From the cell containing the given text, extract its center point as (X, Y) coordinate. 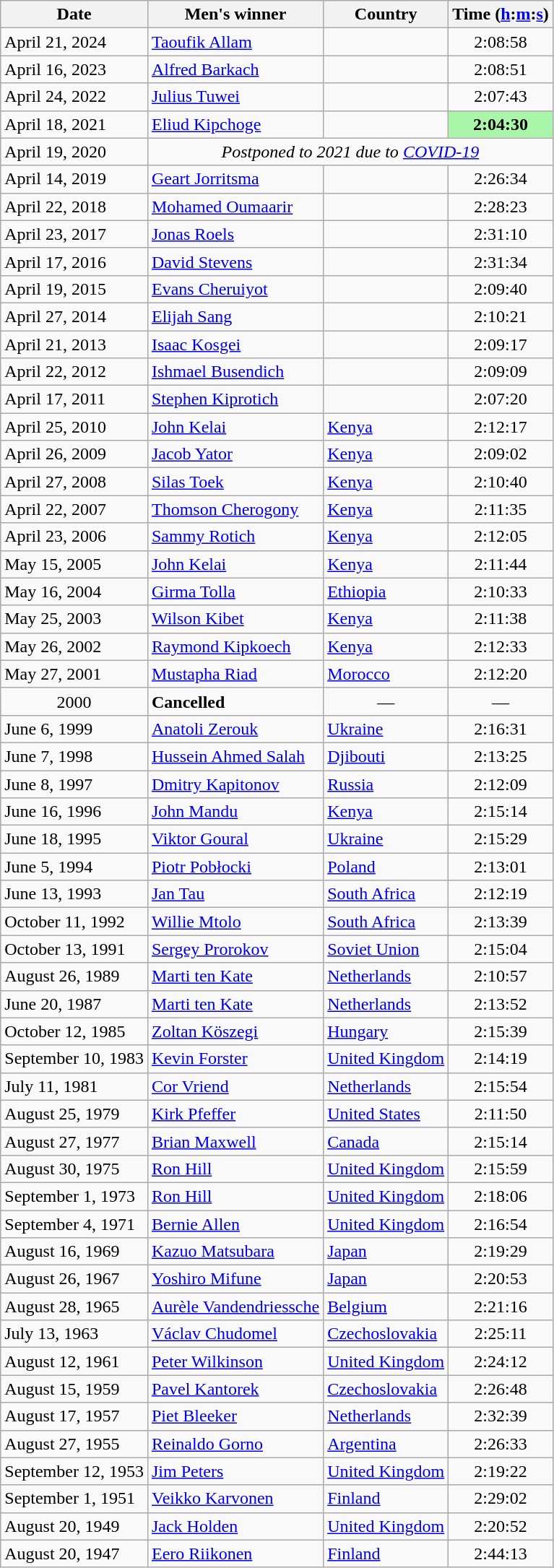
2:32:39 (501, 1416)
Canada (386, 1141)
July 13, 1963 (74, 1334)
June 6, 1999 (74, 729)
Peter Wilkinson (235, 1361)
2:12:20 (501, 674)
April 27, 2008 (74, 482)
April 17, 2016 (74, 261)
Alfred Barkach (235, 69)
2:20:52 (501, 1526)
Cor Vriend (235, 1086)
Veikko Karvonen (235, 1499)
2:26:48 (501, 1389)
2:19:22 (501, 1471)
Men's winner (235, 14)
May 26, 2002 (74, 646)
2:08:51 (501, 69)
April 19, 2020 (74, 152)
Jan Tau (235, 894)
2:13:52 (501, 1004)
Mustapha Riad (235, 674)
2:19:29 (501, 1252)
May 16, 2004 (74, 592)
August 28, 1965 (74, 1307)
April 27, 2014 (74, 316)
April 23, 2017 (74, 234)
August 20, 1947 (74, 1554)
Viktor Goural (235, 839)
Djibouti (386, 756)
April 25, 2010 (74, 427)
Silas Toek (235, 482)
October 11, 1992 (74, 922)
April 17, 2011 (74, 399)
2:09:17 (501, 345)
Aurèle Vandendriessche (235, 1307)
Geart Jorritsma (235, 179)
2:31:34 (501, 261)
2:26:33 (501, 1444)
Kirk Pfeffer (235, 1114)
2:09:40 (501, 289)
Cancelled (235, 701)
June 8, 1997 (74, 784)
Yoshiro Mifune (235, 1279)
Bernie Allen (235, 1224)
June 16, 1996 (74, 812)
Anatoli Zerouk (235, 729)
2:15:29 (501, 839)
2:10:21 (501, 316)
2:25:11 (501, 1334)
2:13:25 (501, 756)
2:12:09 (501, 784)
May 27, 2001 (74, 674)
Eero Riikonen (235, 1554)
Evans Cheruiyot (235, 289)
June 7, 1998 (74, 756)
Jacob Yator (235, 454)
John Mandu (235, 812)
August 15, 1959 (74, 1389)
July 11, 1981 (74, 1086)
April 22, 2012 (74, 372)
2:15:39 (501, 1031)
September 12, 1953 (74, 1471)
Date (74, 14)
2:12:33 (501, 646)
September 1, 1973 (74, 1196)
Pavel Kantorek (235, 1389)
Stephen Kiprotich (235, 399)
Argentina (386, 1444)
Girma Tolla (235, 592)
Willie Mtolo (235, 922)
2000 (74, 701)
April 21, 2013 (74, 345)
September 4, 1971 (74, 1224)
April 21, 2024 (74, 42)
2:12:17 (501, 427)
Jim Peters (235, 1471)
Mohamed Oumaarir (235, 207)
2:10:57 (501, 976)
September 1, 1951 (74, 1499)
April 23, 2006 (74, 537)
2:28:23 (501, 207)
2:09:02 (501, 454)
Poland (386, 867)
May 15, 2005 (74, 564)
2:31:10 (501, 234)
October 12, 1985 (74, 1031)
Postponed to 2021 due to COVID-19 (350, 152)
Piet Bleeker (235, 1416)
Hungary (386, 1031)
Jack Holden (235, 1526)
Julius Tuwei (235, 97)
Raymond Kipkoech (235, 646)
2:16:54 (501, 1224)
April 16, 2023 (74, 69)
Taoufik Allam (235, 42)
October 13, 1991 (74, 949)
June 13, 1993 (74, 894)
June 18, 1995 (74, 839)
2:20:53 (501, 1279)
Elijah Sang (235, 316)
2:21:16 (501, 1307)
David Stevens (235, 261)
2:14:19 (501, 1059)
April 22, 2018 (74, 207)
Russia (386, 784)
2:15:54 (501, 1086)
2:15:04 (501, 949)
Reinaldo Gorno (235, 1444)
May 25, 2003 (74, 619)
2:10:33 (501, 592)
Kazuo Matsubara (235, 1252)
Ethiopia (386, 592)
Eliud Kipchoge (235, 124)
Wilson Kibet (235, 619)
Zoltan Köszegi (235, 1031)
Isaac Kosgei (235, 345)
2:13:01 (501, 867)
Soviet Union (386, 949)
April 18, 2021 (74, 124)
April 26, 2009 (74, 454)
2:12:05 (501, 537)
Dmitry Kapitonov (235, 784)
August 17, 1957 (74, 1416)
2:13:39 (501, 922)
August 20, 1949 (74, 1526)
Václav Chudomel (235, 1334)
2:11:50 (501, 1114)
Brian Maxwell (235, 1141)
April 22, 2007 (74, 509)
2:11:38 (501, 619)
Ishmael Busendich (235, 372)
August 27, 1977 (74, 1141)
June 5, 1994 (74, 867)
2:11:44 (501, 564)
August 26, 1989 (74, 976)
Sergey Prorokov (235, 949)
2:16:31 (501, 729)
August 26, 1967 (74, 1279)
2:18:06 (501, 1196)
2:29:02 (501, 1499)
2:09:09 (501, 372)
2:04:30 (501, 124)
2:11:35 (501, 509)
Jonas Roels (235, 234)
2:24:12 (501, 1361)
June 20, 1987 (74, 1004)
2:07:20 (501, 399)
United States (386, 1114)
August 30, 1975 (74, 1169)
Thomson Cherogony (235, 509)
Hussein Ahmed Salah (235, 756)
2:15:59 (501, 1169)
Belgium (386, 1307)
Time (h:m:s) (501, 14)
Morocco (386, 674)
2:12:19 (501, 894)
Piotr Pobłocki (235, 867)
2:44:13 (501, 1554)
2:10:40 (501, 482)
2:26:34 (501, 179)
August 16, 1969 (74, 1252)
April 24, 2022 (74, 97)
September 10, 1983 (74, 1059)
August 25, 1979 (74, 1114)
April 19, 2015 (74, 289)
August 27, 1955 (74, 1444)
April 14, 2019 (74, 179)
2:07:43 (501, 97)
Country (386, 14)
2:08:58 (501, 42)
Sammy Rotich (235, 537)
Kevin Forster (235, 1059)
August 12, 1961 (74, 1361)
